Pinpoint the cell where the given text exists, returning its [x, y] midpoint coordinate. 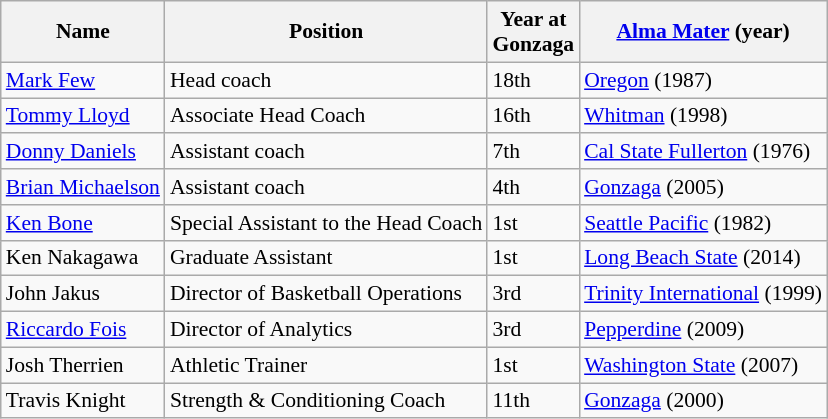
Oregon (1987) [703, 80]
16th [533, 116]
Strength & Conditioning Coach [326, 401]
Ken Nakagawa [83, 258]
7th [533, 152]
Josh Therrien [83, 365]
11th [533, 401]
Director of Basketball Operations [326, 294]
Pepperdine (2009) [703, 330]
Travis Knight [83, 401]
Trinity International (1999) [703, 294]
Washington State (2007) [703, 365]
4th [533, 187]
Director of Analytics [326, 330]
Brian Michaelson [83, 187]
Cal State Fullerton (1976) [703, 152]
Gonzaga (2005) [703, 187]
Whitman (1998) [703, 116]
Gonzaga (2000) [703, 401]
Ken Bone [83, 223]
Alma Mater (year) [703, 32]
Year atGonzaga [533, 32]
Special Assistant to the Head Coach [326, 223]
18th [533, 80]
Head coach [326, 80]
Donny Daniels [83, 152]
Tommy Lloyd [83, 116]
Athletic Trainer [326, 365]
Riccardo Fois [83, 330]
Name [83, 32]
Position [326, 32]
Seattle Pacific (1982) [703, 223]
Long Beach State (2014) [703, 258]
John Jakus [83, 294]
Mark Few [83, 80]
Graduate Assistant [326, 258]
Associate Head Coach [326, 116]
